Detect which cell encompasses the target text, then output its (x, y) center coordinate. 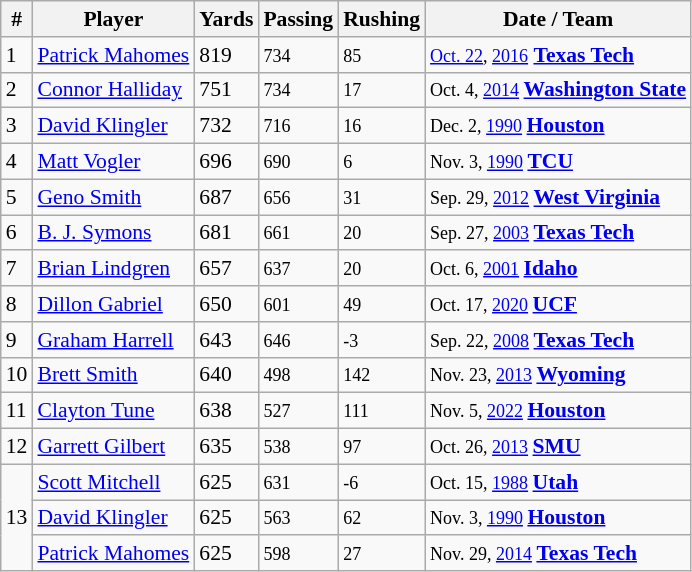
Dillon Gabriel (113, 304)
# (17, 19)
Nov. 29, 2014 Texas Tech (558, 554)
650 (226, 304)
732 (226, 126)
1 (17, 55)
498 (298, 375)
690 (298, 162)
661 (298, 233)
Matt Vogler (113, 162)
3 (17, 126)
Brian Lindgren (113, 269)
716 (298, 126)
Clayton Tune (113, 411)
Player (113, 19)
Connor Halliday (113, 90)
Rushing (382, 19)
656 (298, 197)
563 (298, 518)
9 (17, 340)
5 (17, 197)
7 (17, 269)
4 (17, 162)
598 (298, 554)
2 (17, 90)
49 (382, 304)
640 (226, 375)
16 (382, 126)
819 (226, 55)
Geno Smith (113, 197)
Nov. 3, 1990 TCU (558, 162)
Nov. 23, 2013 Wyoming (558, 375)
751 (226, 90)
31 (382, 197)
527 (298, 411)
-3 (382, 340)
142 (382, 375)
Graham Harrell (113, 340)
538 (298, 447)
Sep. 27, 2003 Texas Tech (558, 233)
Nov. 3, 1990 Houston (558, 518)
Oct. 6, 2001 Idaho (558, 269)
12 (17, 447)
17 (382, 90)
27 (382, 554)
8 (17, 304)
62 (382, 518)
Sep. 29, 2012 West Virginia (558, 197)
637 (298, 269)
635 (226, 447)
638 (226, 411)
Scott Mitchell (113, 482)
Oct. 15, 1988 Utah (558, 482)
-6 (382, 482)
Garrett Gilbert (113, 447)
Date / Team (558, 19)
601 (298, 304)
111 (382, 411)
696 (226, 162)
631 (298, 482)
Oct. 22, 2016 Texas Tech (558, 55)
657 (226, 269)
Oct. 17, 2020 UCF (558, 304)
85 (382, 55)
Passing (298, 19)
Dec. 2, 1990 Houston (558, 126)
681 (226, 233)
B. J. Symons (113, 233)
Yards (226, 19)
Oct. 26, 2013 SMU (558, 447)
Oct. 4, 2014 Washington State (558, 90)
97 (382, 447)
13 (17, 518)
Nov. 5, 2022 Houston (558, 411)
687 (226, 197)
Brett Smith (113, 375)
10 (17, 375)
11 (17, 411)
646 (298, 340)
643 (226, 340)
Sep. 22, 2008 Texas Tech (558, 340)
